Scan for the cell matching the given text and deliver its [X, Y] coordinate at center. 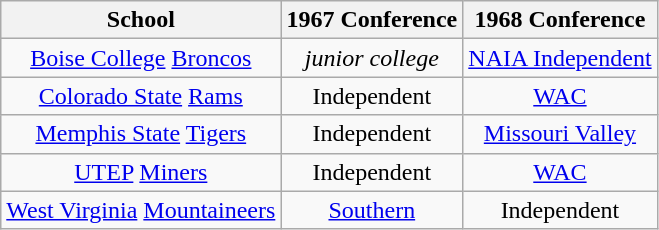
Missouri Valley [560, 134]
Memphis State Tigers [141, 134]
School [141, 20]
1967 Conference [372, 20]
Southern [372, 210]
Boise College Broncos [141, 58]
NAIA Independent [560, 58]
UTEP Miners [141, 172]
Colorado State Rams [141, 96]
1968 Conference [560, 20]
West Virginia Mountaineers [141, 210]
junior college [372, 58]
